Determine the (x, y) coordinate at the center of the cell enclosing the given text.  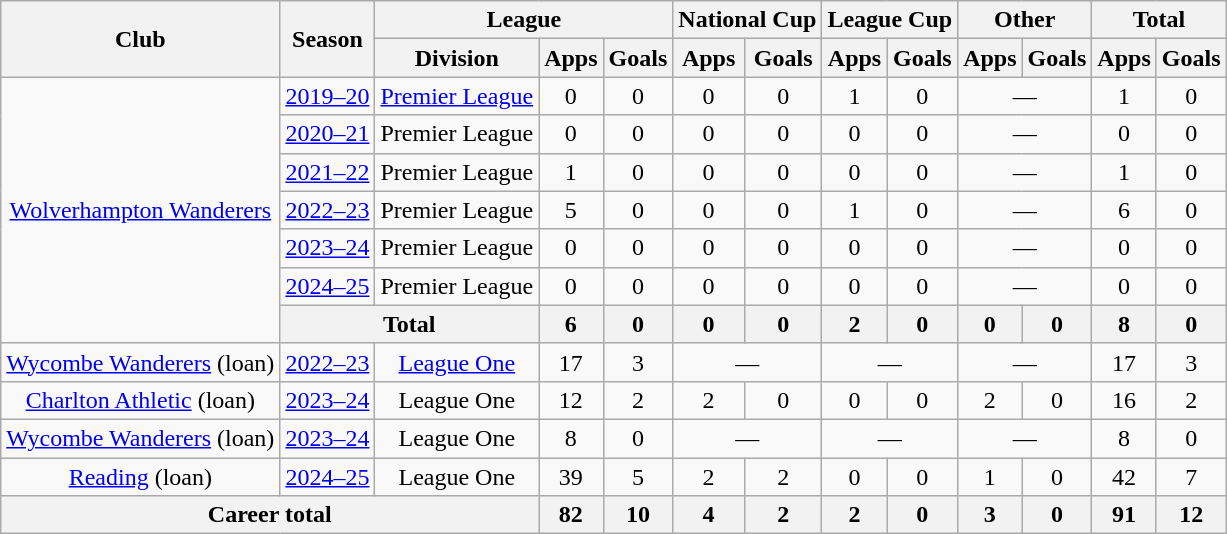
91 (1124, 515)
League (524, 20)
7 (1191, 477)
Season (328, 39)
39 (571, 477)
16 (1124, 400)
4 (709, 515)
2019–20 (328, 96)
2020–21 (328, 134)
Other (1025, 20)
Charlton Athletic (loan) (140, 400)
League Cup (890, 20)
42 (1124, 477)
Reading (loan) (140, 477)
10 (638, 515)
Wolverhampton Wanderers (140, 210)
Career total (270, 515)
Club (140, 39)
2021–22 (328, 172)
Division (457, 58)
82 (571, 515)
National Cup (748, 20)
